Return (X, Y) of the center of cell containing provided text 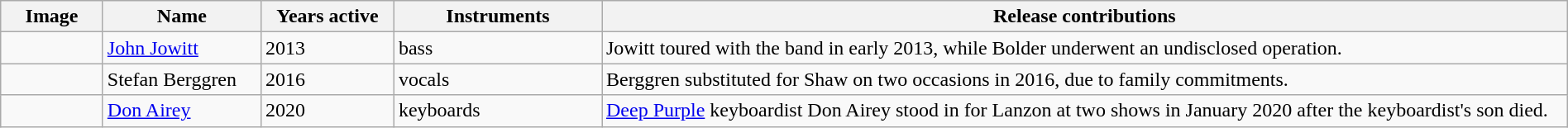
2016 (327, 79)
Name (182, 17)
keyboards (498, 111)
Berggren substituted for Shaw on two occasions in 2016, due to family commitments. (1085, 79)
John Jowitt (182, 48)
Don Airey (182, 111)
bass (498, 48)
2013 (327, 48)
2020 (327, 111)
Release contributions (1085, 17)
vocals (498, 79)
Jowitt toured with the band in early 2013, while Bolder underwent an undisclosed operation. (1085, 48)
Instruments (498, 17)
Image (52, 17)
Stefan Berggren (182, 79)
Years active (327, 17)
Deep Purple keyboardist Don Airey stood in for Lanzon at two shows in January 2020 after the keyboardist's son died. (1085, 111)
